For the text-containing cell, return its midpoint in (x, y) coordinate format. 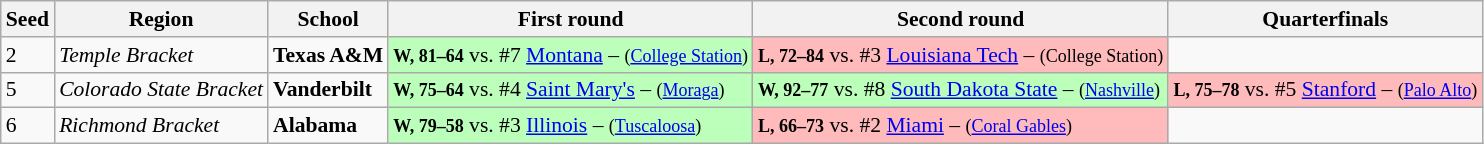
6 (28, 126)
Texas A&M (328, 55)
Colorado State Bracket (161, 90)
Seed (28, 19)
L, 66–73 vs. #2 Miami – (Coral Gables) (960, 126)
Region (161, 19)
L, 72–84 vs. #3 Louisiana Tech – (College Station) (960, 55)
Temple Bracket (161, 55)
Second round (960, 19)
L, 75–78 vs. #5 Stanford – (Palo Alto) (1325, 90)
First round (570, 19)
Quarterfinals (1325, 19)
W, 79–58 vs. #3 Illinois – (Tuscaloosa) (570, 126)
2 (28, 55)
School (328, 19)
W, 92–77 vs. #8 South Dakota State – (Nashville) (960, 90)
5 (28, 90)
W, 81–64 vs. #7 Montana – (College Station) (570, 55)
Alabama (328, 126)
W, 75–64 vs. #4 Saint Mary's – (Moraga) (570, 90)
Richmond Bracket (161, 126)
Vanderbilt (328, 90)
